Output the [X, Y] coordinate of the center of the cell containing the given text.  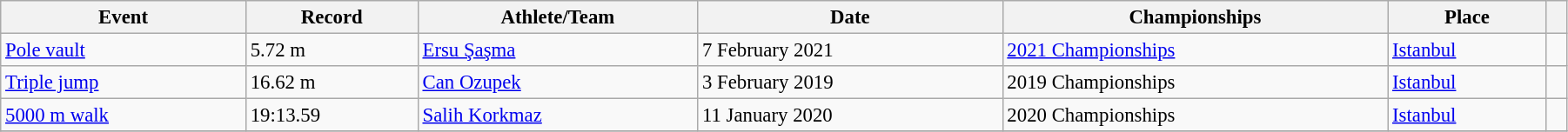
3 February 2019 [850, 82]
7 February 2021 [850, 50]
Event [124, 17]
Salih Korkmaz [557, 115]
16.62 m [332, 82]
5.72 m [332, 50]
Date [850, 17]
11 January 2020 [850, 115]
2019 Championships [1196, 82]
Athlete/Team [557, 17]
19:13.59 [332, 115]
Championships [1196, 17]
Can Ozupek [557, 82]
Place [1467, 17]
2021 Championships [1196, 50]
2020 Championships [1196, 115]
Ersu Şaşma [557, 50]
Pole vault [124, 50]
5000 m walk [124, 115]
Record [332, 17]
Triple jump [124, 82]
